Identify which cell holds the provided text, then report its (X, Y) central coordinate. 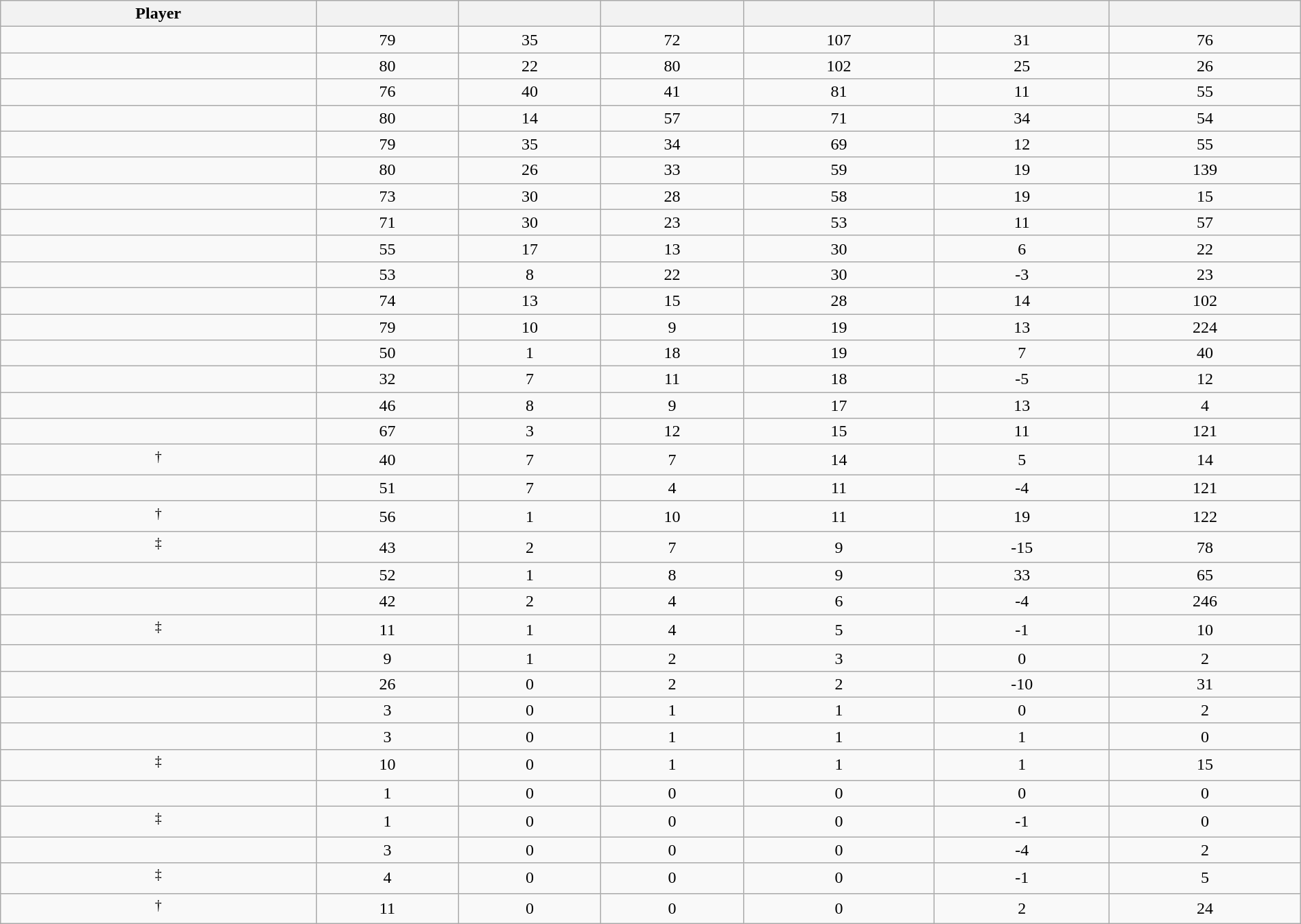
58 (839, 196)
78 (1205, 547)
43 (388, 547)
72 (672, 40)
65 (1205, 576)
67 (388, 431)
46 (388, 405)
42 (388, 602)
54 (1205, 118)
56 (388, 516)
81 (839, 92)
-5 (1022, 379)
107 (839, 40)
25 (1022, 66)
139 (1205, 170)
74 (388, 300)
51 (388, 488)
-3 (1022, 274)
32 (388, 379)
50 (388, 353)
24 (1205, 908)
Player (159, 14)
59 (839, 170)
246 (1205, 602)
41 (672, 92)
-15 (1022, 547)
52 (388, 576)
122 (1205, 516)
-10 (1022, 684)
224 (1205, 327)
69 (839, 144)
73 (388, 196)
